Determine the [x, y] coordinate at the center of the cell enclosing the given text.  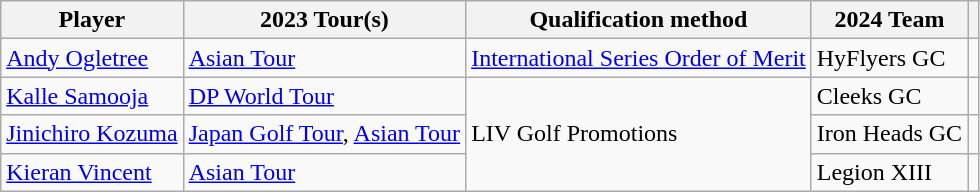
HyFlyers GC [889, 58]
Qualification method [639, 20]
Player [92, 20]
Kieran Vincent [92, 172]
Cleeks GC [889, 96]
Jinichiro Kozuma [92, 134]
LIV Golf Promotions [639, 134]
DP World Tour [324, 96]
Kalle Samooja [92, 96]
2024 Team [889, 20]
International Series Order of Merit [639, 58]
2023 Tour(s) [324, 20]
Andy Ogletree [92, 58]
Japan Golf Tour, Asian Tour [324, 134]
Iron Heads GC [889, 134]
Legion XIII [889, 172]
